Extract the (x, y) coordinate from the center of the cell holding the provided text.  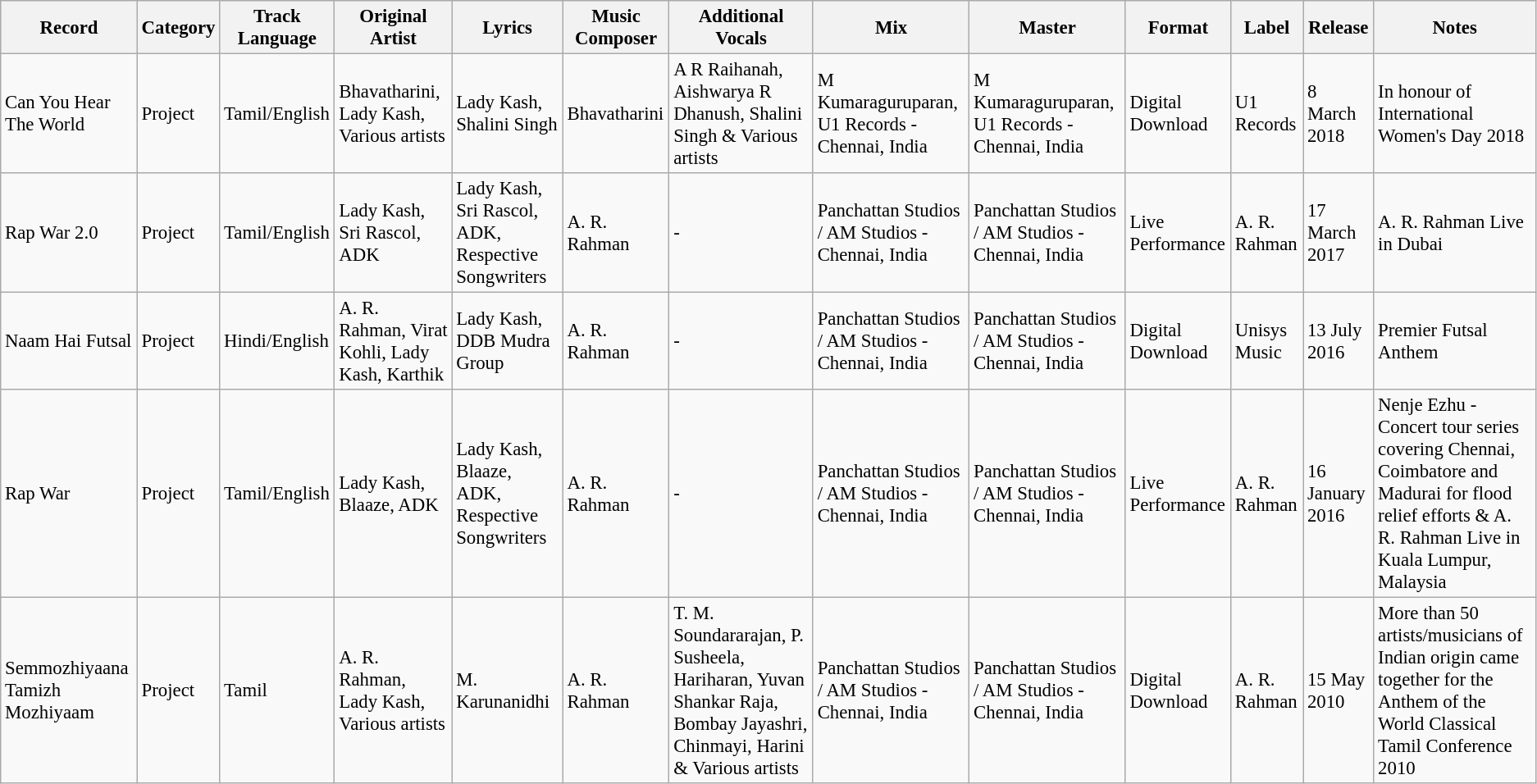
Semmozhiyaana Tamizh Mozhiyaam (69, 691)
Lady Kash, Blaaze, ADK (394, 494)
Lady Kash, Sri Rascol, ADK, Respective Songwriters (507, 233)
Release (1339, 28)
In honour of International Women's Day 2018 (1455, 114)
U1 Records (1267, 114)
Lady Kash, DDB Mudra Group (507, 341)
Mix (891, 28)
More than 50 artists/musicians of Indian origin came together for the Anthem of the World Classical Tamil Conference 2010 (1455, 691)
Can You Hear The World (69, 114)
8 March 2018 (1339, 114)
A. R. Rahman, Virat Kohli, Lady Kash, Karthik (394, 341)
Music Composer (616, 28)
Naam Hai Futsal (69, 341)
Hindi/English (277, 341)
Record (69, 28)
Lady Kash, Blaaze, ADK, Respective Songwriters (507, 494)
Notes (1455, 28)
Master (1047, 28)
Lyrics (507, 28)
Rap War (69, 494)
Bhavatharini, Lady Kash, Various artists (394, 114)
Original Artist (394, 28)
17 March 2017 (1339, 233)
M. Karunanidhi (507, 691)
A R Raihanah, Aishwarya R Dhanush, Shalini Singh & Various artists (741, 114)
Nenje Ezhu - Concert tour series covering Chennai, Coimbatore and Madurai for flood relief efforts & A. R. Rahman Live in Kuala Lumpur, Malaysia (1455, 494)
Premier Futsal Anthem (1455, 341)
Unisys Music (1267, 341)
A. R. Rahman, Lady Kash, Various artists (394, 691)
Label (1267, 28)
Lady Kash, Sri Rascol, ADK (394, 233)
Bhavatharini (616, 114)
13 July 2016 (1339, 341)
T. M. Soundararajan, P. Susheela, Hariharan, Yuvan Shankar Raja, Bombay Jayashri, Chinmayi, Harini & Various artists (741, 691)
Category (178, 28)
Format (1178, 28)
15 May 2010 (1339, 691)
Lady Kash, Shalini Singh (507, 114)
Additional Vocals (741, 28)
Tamil (277, 691)
Track Language (277, 28)
A. R. Rahman Live in Dubai (1455, 233)
16 January 2016 (1339, 494)
Rap War 2.0 (69, 233)
